Return the [x, y] coordinate for the center point of the cell that contains the specified text.  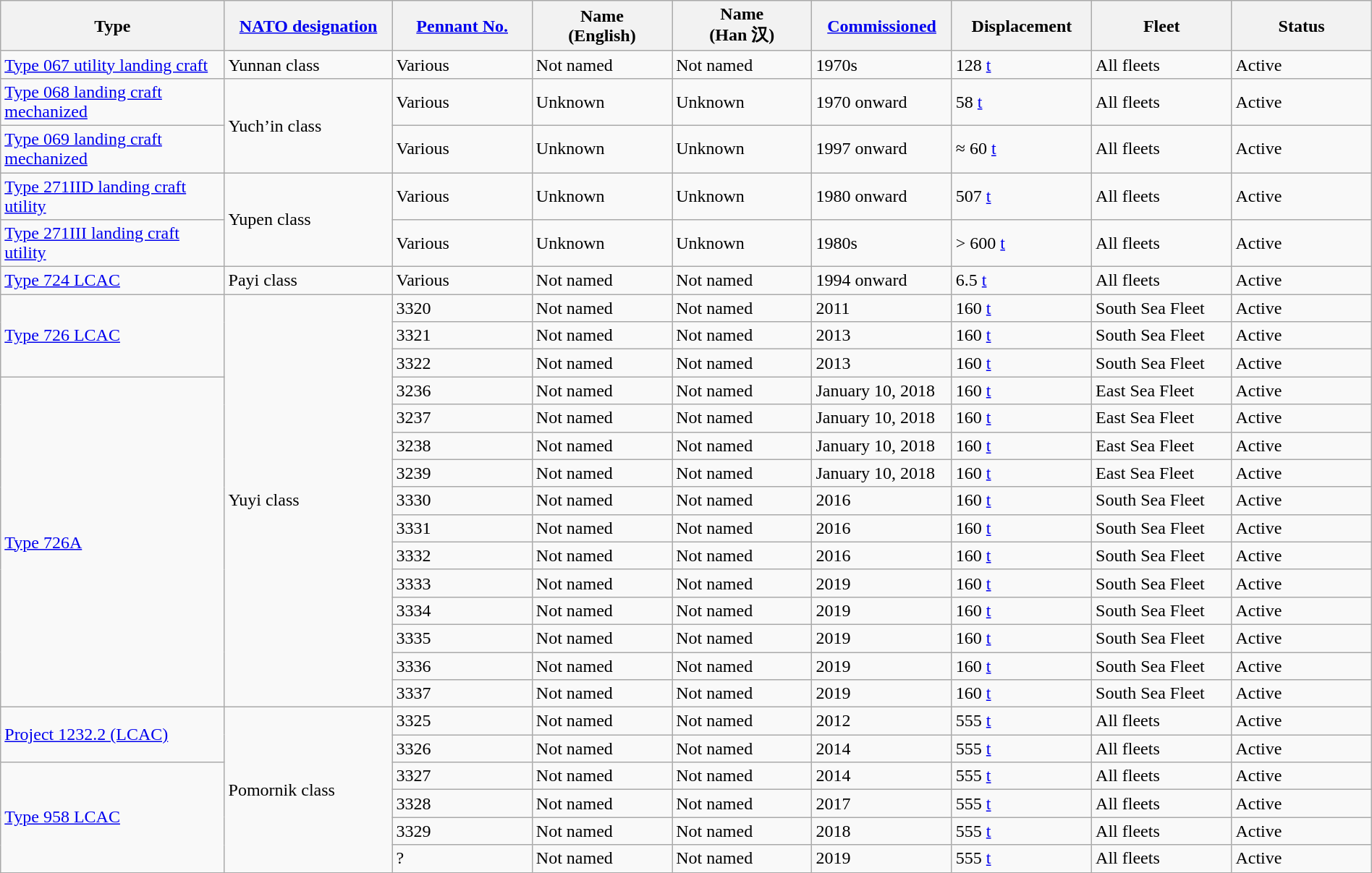
3238 [462, 446]
3325 [462, 721]
2011 [881, 308]
Type 069 landing craft mechanized [113, 149]
Commissioned [881, 26]
3320 [462, 308]
1970 onward [881, 101]
Type 067 utility landing craft [113, 64]
1980s [881, 243]
Type 271III landing craft utility [113, 243]
3326 [462, 749]
3236 [462, 391]
58 t [1022, 101]
Type 726A [113, 542]
Type 726 LCAC [113, 336]
3329 [462, 831]
Type 068 landing craft mechanized [113, 101]
3330 [462, 501]
3335 [462, 638]
507 t [1022, 195]
3331 [462, 528]
Payi class [308, 281]
NATO designation [308, 26]
Status [1301, 26]
2017 [881, 804]
Yuch’in class [308, 125]
Type 724 LCAC [113, 281]
3322 [462, 363]
1994 onward [881, 281]
> 600 t [1022, 243]
Type 958 LCAC [113, 817]
2018 [881, 831]
Type [113, 26]
1997 onward [881, 149]
Project 1232.2 (LCAC) [113, 735]
3239 [462, 473]
? [462, 859]
3333 [462, 583]
6.5 t [1022, 281]
Fleet [1162, 26]
Pomornik class [308, 790]
Yuyi class [308, 501]
3337 [462, 694]
1970s [881, 64]
≈ 60 t [1022, 149]
Type 271IID landing craft utility [113, 195]
3327 [462, 776]
3328 [462, 804]
1980 onward [881, 195]
Yupen class [308, 219]
Name(Han 汉) [742, 26]
128 t [1022, 64]
3332 [462, 555]
3334 [462, 610]
3321 [462, 336]
Displacement [1022, 26]
Yunnan class [308, 64]
2012 [881, 721]
Pennant No. [462, 26]
3336 [462, 666]
Name(English) [602, 26]
3237 [462, 418]
